From the cell containing the given text, extract its center point as (X, Y) coordinate. 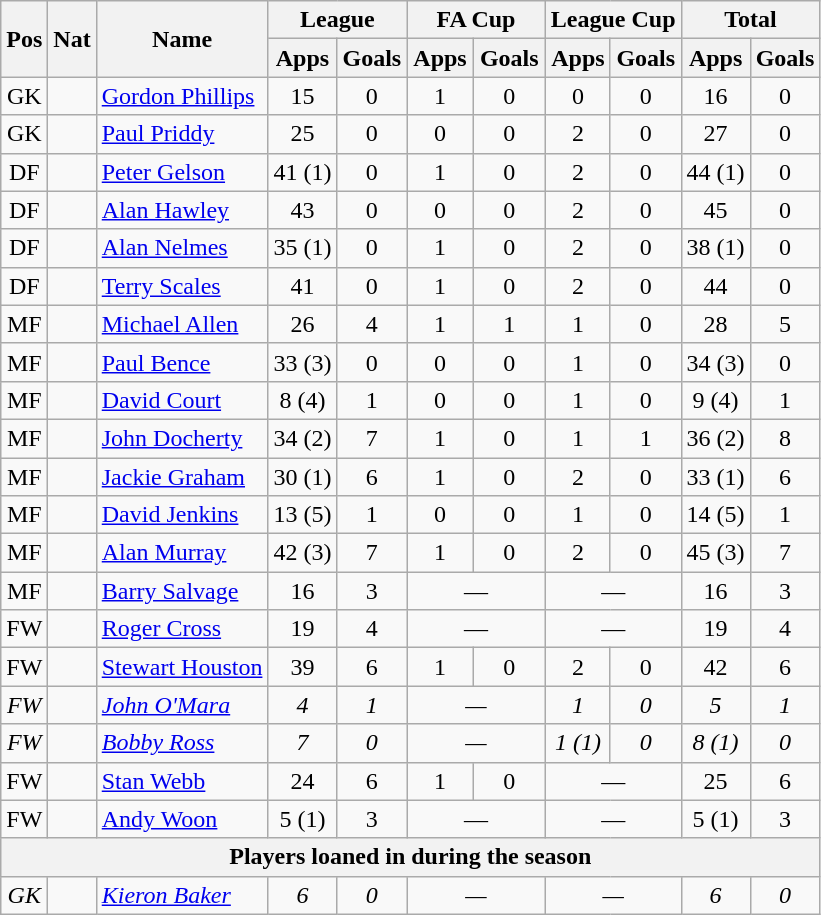
35 (1) (302, 248)
28 (716, 324)
Barry Salvage (182, 591)
FA Cup (476, 20)
41 (302, 286)
33 (3) (302, 362)
41 (1) (302, 172)
Roger Cross (182, 629)
Alan Murray (182, 553)
15 (302, 96)
38 (1) (716, 248)
8 (785, 438)
Paul Bence (182, 362)
Andy Woon (182, 819)
36 (2) (716, 438)
Total (750, 20)
44 (716, 286)
David Jenkins (182, 515)
Paul Priddy (182, 134)
Alan Hawley (182, 210)
Stewart Houston (182, 667)
Gordon Phillips (182, 96)
45 (716, 210)
David Court (182, 400)
27 (716, 134)
Terry Scales (182, 286)
44 (1) (716, 172)
8 (4) (302, 400)
Nat (72, 39)
14 (5) (716, 515)
Peter Gelson (182, 172)
43 (302, 210)
John Docherty (182, 438)
42 (716, 667)
Pos (24, 39)
Bobby Ross (182, 743)
League Cup (613, 20)
45 (3) (716, 553)
League (338, 20)
Stan Webb (182, 781)
Players loaned in during the season (410, 857)
34 (2) (302, 438)
Jackie Graham (182, 477)
33 (1) (716, 477)
42 (3) (302, 553)
34 (3) (716, 362)
30 (1) (302, 477)
24 (302, 781)
39 (302, 667)
9 (4) (716, 400)
1 (1) (578, 743)
Alan Nelmes (182, 248)
Michael Allen (182, 324)
13 (5) (302, 515)
26 (302, 324)
Kieron Baker (182, 895)
8 (1) (716, 743)
John O'Mara (182, 705)
Name (182, 39)
